Output the (X, Y) coordinate of the center of the cell containing the given text.  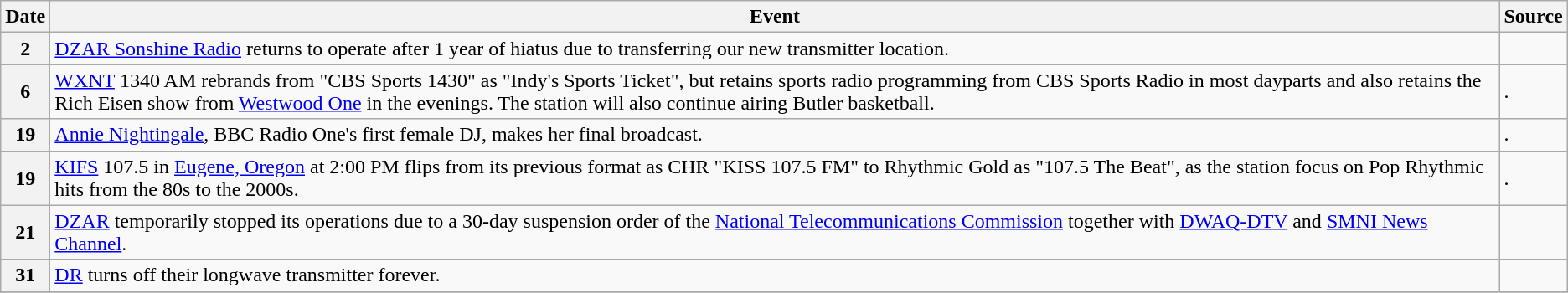
Source (1533, 17)
DZAR Sonshine Radio returns to operate after 1 year of hiatus due to transferring our new transmitter location. (775, 49)
31 (25, 275)
DR turns off their longwave transmitter forever. (775, 275)
Event (775, 17)
Date (25, 17)
2 (25, 49)
21 (25, 233)
6 (25, 92)
Annie Nightingale, BBC Radio One's first female DJ, makes her final broadcast. (775, 135)
